Return the [x, y] coordinate for the center point of the cell that contains the specified text.  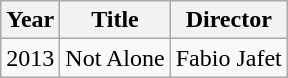
Title [115, 20]
Year [30, 20]
2013 [30, 58]
Director [228, 20]
Not Alone [115, 58]
Fabio Jafet [228, 58]
